Find where the given text appears and provide that cell's center as [X, Y] coordinate. 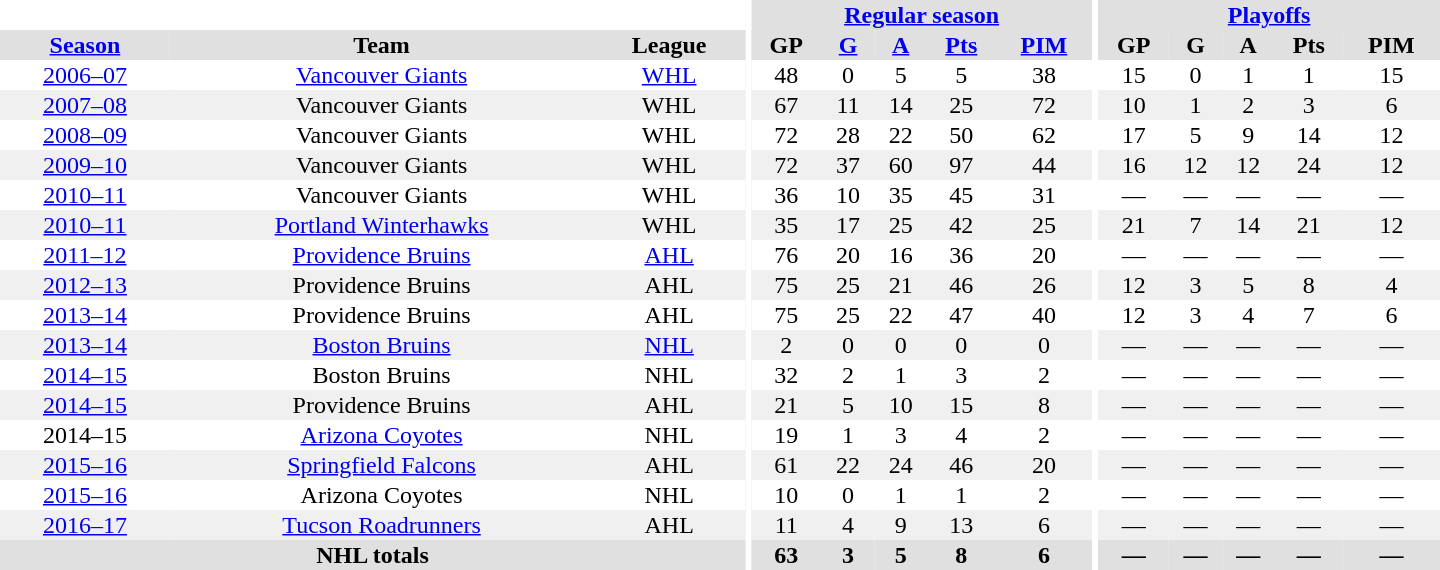
Season [85, 45]
19 [786, 435]
Tucson Roadrunners [382, 525]
44 [1044, 165]
Playoffs [1269, 15]
2008–09 [85, 135]
40 [1044, 315]
Portland Winterhawks [382, 225]
60 [900, 165]
2012–13 [85, 285]
97 [961, 165]
62 [1044, 135]
37 [848, 165]
45 [961, 195]
28 [848, 135]
Regular season [922, 15]
76 [786, 255]
2007–08 [85, 105]
47 [961, 315]
2009–10 [85, 165]
2016–17 [85, 525]
League [669, 45]
32 [786, 375]
61 [786, 465]
NHL totals [372, 555]
48 [786, 75]
50 [961, 135]
67 [786, 105]
26 [1044, 285]
2006–07 [85, 75]
13 [961, 525]
Team [382, 45]
63 [786, 555]
Springfield Falcons [382, 465]
38 [1044, 75]
2011–12 [85, 255]
31 [1044, 195]
42 [961, 225]
